Search for the cell housing the specified text and yield its [X, Y] center coordinate. 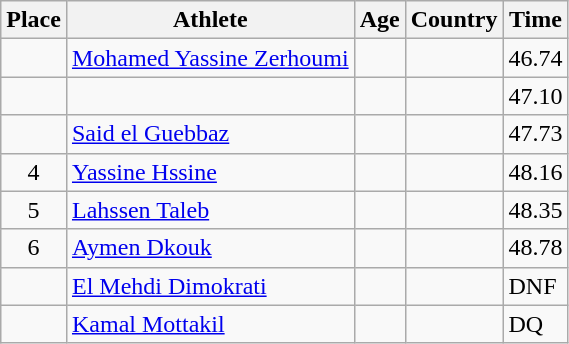
48.78 [536, 248]
Lahssen Taleb [210, 210]
Mohamed Yassine Zerhoumi [210, 58]
47.73 [536, 134]
47.10 [536, 96]
48.35 [536, 210]
Aymen Dkouk [210, 248]
Country [454, 20]
5 [34, 210]
DNF [536, 286]
6 [34, 248]
Kamal Mottakil [210, 324]
Place [34, 20]
Time [536, 20]
El Mehdi Dimokrati [210, 286]
46.74 [536, 58]
Yassine Hssine [210, 172]
48.16 [536, 172]
Said el Guebbaz [210, 134]
4 [34, 172]
Age [380, 20]
DQ [536, 324]
Athlete [210, 20]
